Find where the given text appears and provide that cell's center as [X, Y] coordinate. 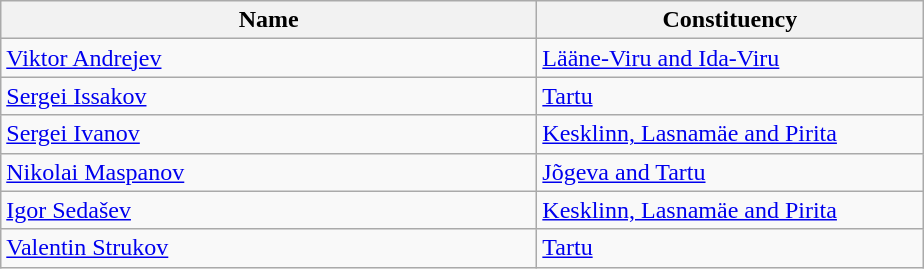
Sergei Ivanov [269, 134]
Valentin Strukov [269, 248]
Name [269, 20]
Sergei Issakov [269, 96]
Constituency [730, 20]
Jõgeva and Tartu [730, 172]
Igor Sedašev [269, 210]
Lääne-Viru and Ida-Viru [730, 58]
Nikolai Maspanov [269, 172]
Viktor Andrejev [269, 58]
